Find where the given text appears and provide that cell's center as (x, y) coordinate. 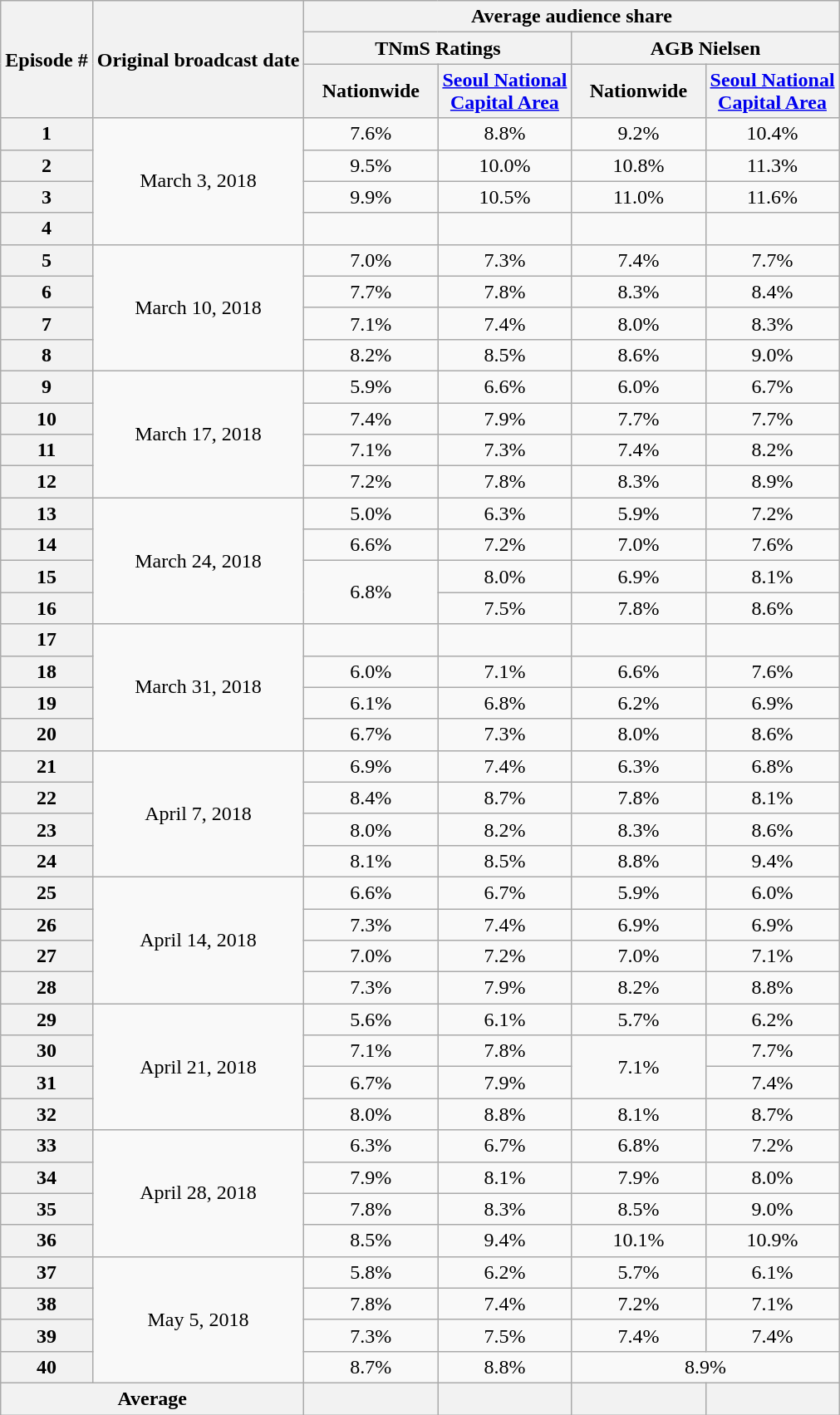
9.9% (371, 197)
11.6% (773, 197)
9 (47, 386)
TNmS Ratings (438, 48)
March 10, 2018 (198, 307)
36 (47, 1241)
10.4% (773, 134)
11.3% (773, 165)
May 5, 2018 (198, 1319)
21 (47, 766)
26 (47, 925)
22 (47, 798)
10.0% (505, 165)
5 (47, 260)
2 (47, 165)
Average audience share (572, 17)
30 (47, 1051)
April 7, 2018 (198, 813)
Average (153, 1398)
1 (47, 134)
10.5% (505, 197)
25 (47, 892)
32 (47, 1114)
37 (47, 1272)
4 (47, 228)
23 (47, 829)
7 (47, 323)
March 24, 2018 (198, 561)
8 (47, 355)
24 (47, 861)
9.5% (371, 165)
Episode # (47, 60)
11.0% (638, 197)
6 (47, 292)
April 14, 2018 (198, 940)
11 (47, 450)
10 (47, 418)
14 (47, 545)
28 (47, 988)
35 (47, 1209)
33 (47, 1146)
Original broadcast date (198, 60)
16 (47, 608)
38 (47, 1304)
5.8% (371, 1272)
27 (47, 956)
April 21, 2018 (198, 1067)
5.6% (371, 1019)
5.0% (371, 513)
March 31, 2018 (198, 687)
20 (47, 735)
March 17, 2018 (198, 434)
31 (47, 1083)
April 28, 2018 (198, 1193)
13 (47, 513)
40 (47, 1367)
18 (47, 671)
AGB Nielsen (705, 48)
10.9% (773, 1241)
9.2% (638, 134)
39 (47, 1335)
3 (47, 197)
17 (47, 640)
10.8% (638, 165)
19 (47, 703)
15 (47, 577)
29 (47, 1019)
March 3, 2018 (198, 181)
12 (47, 482)
34 (47, 1177)
10.1% (638, 1241)
